Find where the given text appears and provide that cell's center as (X, Y) coordinate. 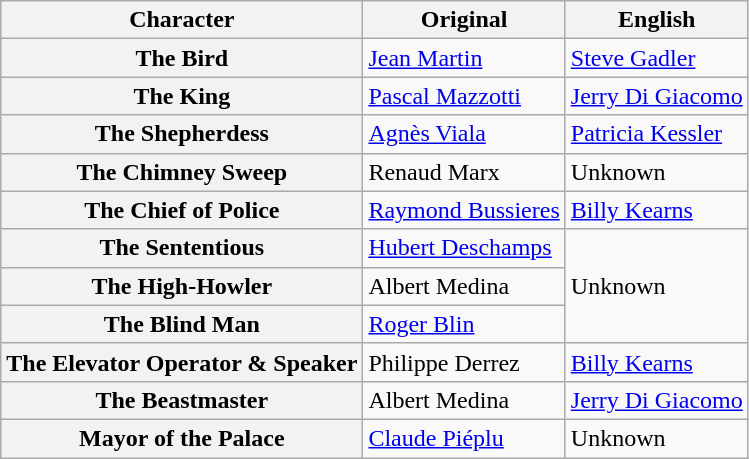
Roger Blin (464, 324)
English (656, 20)
The Chief of Police (182, 210)
Patricia Kessler (656, 134)
Raymond Bussieres (464, 210)
Philippe Derrez (464, 362)
The Beastmaster (182, 400)
Original (464, 20)
Pascal Mazzotti (464, 96)
The Shepherdess (182, 134)
Claude Piéplu (464, 438)
The Elevator Operator & Speaker (182, 362)
Mayor of the Palace (182, 438)
Jean Martin (464, 58)
Character (182, 20)
The High-Howler (182, 286)
Hubert Deschamps (464, 248)
Renaud Marx (464, 172)
The Blind Man (182, 324)
The Bird (182, 58)
Steve Gadler (656, 58)
The Chimney Sweep (182, 172)
Agnès Viala (464, 134)
The King (182, 96)
The Sententious (182, 248)
